Find where the given text appears and provide that cell's center as (X, Y) coordinate. 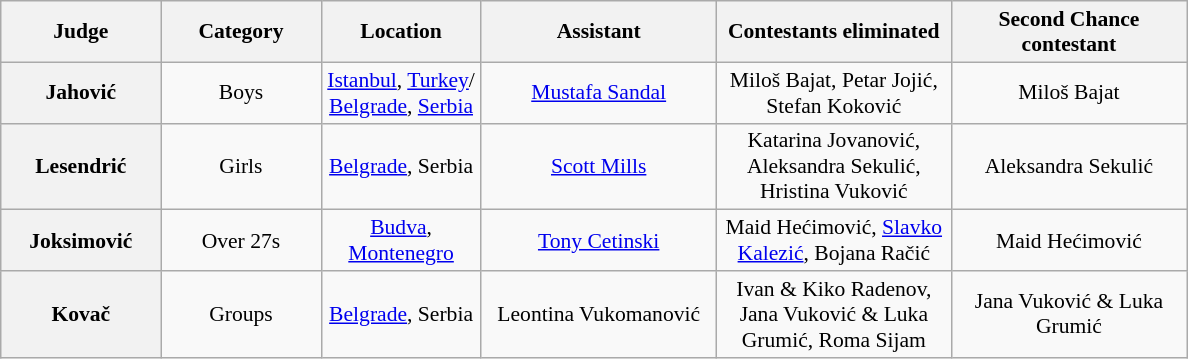
Jana Vuković & Luka Grumić (1068, 314)
Tony Cetinski (598, 240)
Boys (241, 92)
Scott Mills (598, 166)
Category (241, 32)
Assistant (598, 32)
Mustafa Sandal (598, 92)
Kovač (81, 314)
Miloš Bajat (1068, 92)
Maid Hećimović, Slavko Kalezić, Bojana Račić (834, 240)
Girls (241, 166)
Location (401, 32)
Miloš Bajat, Petar Jojić, Stefan Koković (834, 92)
Istanbul, Turkey/Belgrade, Serbia (401, 92)
Leontina Vukomanović (598, 314)
Maid Hećimović (1068, 240)
Second Chance contestant (1068, 32)
Groups (241, 314)
Judge (81, 32)
Contestants eliminated (834, 32)
Aleksandra Sekulić (1068, 166)
Lesendrić (81, 166)
Jahović (81, 92)
Joksimović (81, 240)
Budva, Montenegro (401, 240)
Ivan & Kiko Radenov, Jana Vuković & Luka Grumić, Roma Sijam (834, 314)
Katarina Jovanović, Aleksandra Sekulić, Hristina Vuković (834, 166)
Over 27s (241, 240)
